Search for the cell housing the specified text and yield its (X, Y) center coordinate. 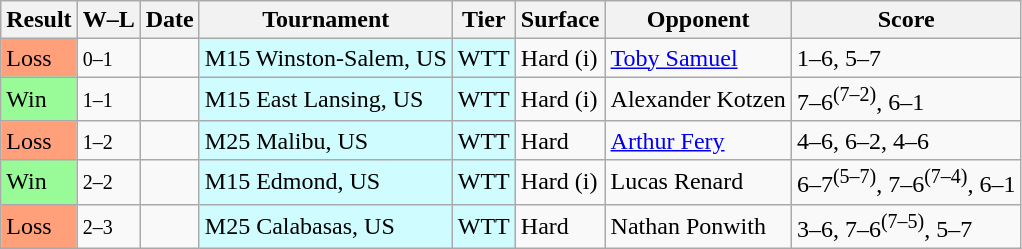
Toby Samuel (698, 58)
1–1 (108, 100)
Tournament (326, 20)
Date (170, 20)
Lucas Renard (698, 182)
1–2 (108, 140)
M25 Malibu, US (326, 140)
M15 Winston-Salem, US (326, 58)
Result (39, 20)
Opponent (698, 20)
W–L (108, 20)
1–6, 5–7 (906, 58)
3–6, 7–6(7–5), 5–7 (906, 226)
Surface (560, 20)
6–7(5–7), 7–6(7–4), 6–1 (906, 182)
Score (906, 20)
M15 East Lansing, US (326, 100)
Nathan Ponwith (698, 226)
Arthur Fery (698, 140)
M25 Calabasas, US (326, 226)
M15 Edmond, US (326, 182)
4–6, 6–2, 4–6 (906, 140)
7–6(7–2), 6–1 (906, 100)
2–3 (108, 226)
Tier (484, 20)
Alexander Kotzen (698, 100)
0–1 (108, 58)
2–2 (108, 182)
